Detect which cell encompasses the target text, then output its [x, y] center coordinate. 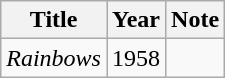
Year [136, 20]
1958 [136, 58]
Title [54, 20]
Rainbows [54, 58]
Note [196, 20]
